For the text-containing cell, return its midpoint in [x, y] coordinate format. 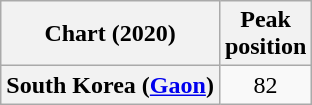
South Korea (Gaon) [110, 85]
Peakposition [265, 34]
Chart (2020) [110, 34]
82 [265, 85]
